Find where the given text appears and provide that cell's center as (X, Y) coordinate. 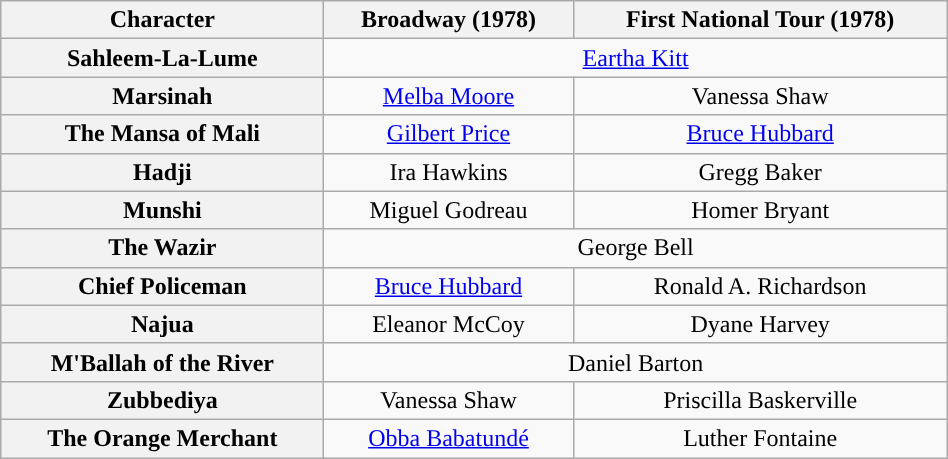
Priscilla Baskerville (760, 400)
First National Tour (1978) (760, 20)
Eartha Kitt (636, 58)
Hadji (162, 172)
Obba Babatundé (448, 438)
Miguel Godreau (448, 210)
Character (162, 20)
Melba Moore (448, 96)
Dyane Harvey (760, 324)
The Wazir (162, 248)
George Bell (636, 248)
Daniel Barton (636, 362)
Marsinah (162, 96)
Ronald A. Richardson (760, 286)
Ira Hawkins (448, 172)
Gregg Baker (760, 172)
Sahleem-La-Lume (162, 58)
Broadway (1978) (448, 20)
Zubbediya (162, 400)
Munshi (162, 210)
Chief Policeman (162, 286)
Eleanor McCoy (448, 324)
Gilbert Price (448, 134)
Luther Fontaine (760, 438)
The Mansa of Mali (162, 134)
Homer Bryant (760, 210)
M'Ballah of the River (162, 362)
The Orange Merchant (162, 438)
Najua (162, 324)
